Find where the given text appears and provide that cell's center as (x, y) coordinate. 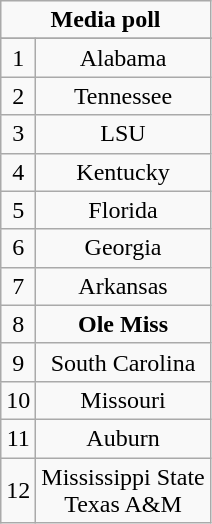
Kentucky (123, 172)
Georgia (123, 248)
7 (18, 286)
Media poll (106, 20)
12 (18, 490)
4 (18, 172)
Florida (123, 210)
Missouri (123, 400)
1 (18, 58)
10 (18, 400)
9 (18, 362)
Auburn (123, 438)
Tennessee (123, 96)
Mississippi StateTexas A&M (123, 490)
8 (18, 324)
Alabama (123, 58)
South Carolina (123, 362)
Ole Miss (123, 324)
Arkansas (123, 286)
LSU (123, 134)
3 (18, 134)
5 (18, 210)
6 (18, 248)
11 (18, 438)
2 (18, 96)
